Locate the cell with the specified text and output its [X, Y] center coordinate. 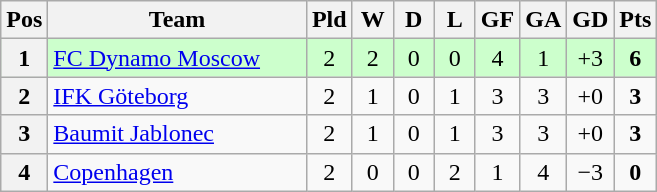
Pos [24, 20]
L [454, 20]
W [372, 20]
GF [497, 20]
FC Dynamo Moscow [178, 58]
Copenhagen [178, 172]
Pld [329, 20]
GD [590, 20]
GA [544, 20]
+3 [590, 58]
Baumit Jablonec [178, 134]
D [414, 20]
6 [636, 58]
Team [178, 20]
−3 [590, 172]
Pts [636, 20]
IFK Göteborg [178, 96]
